Search for the cell housing the specified text and yield its (X, Y) center coordinate. 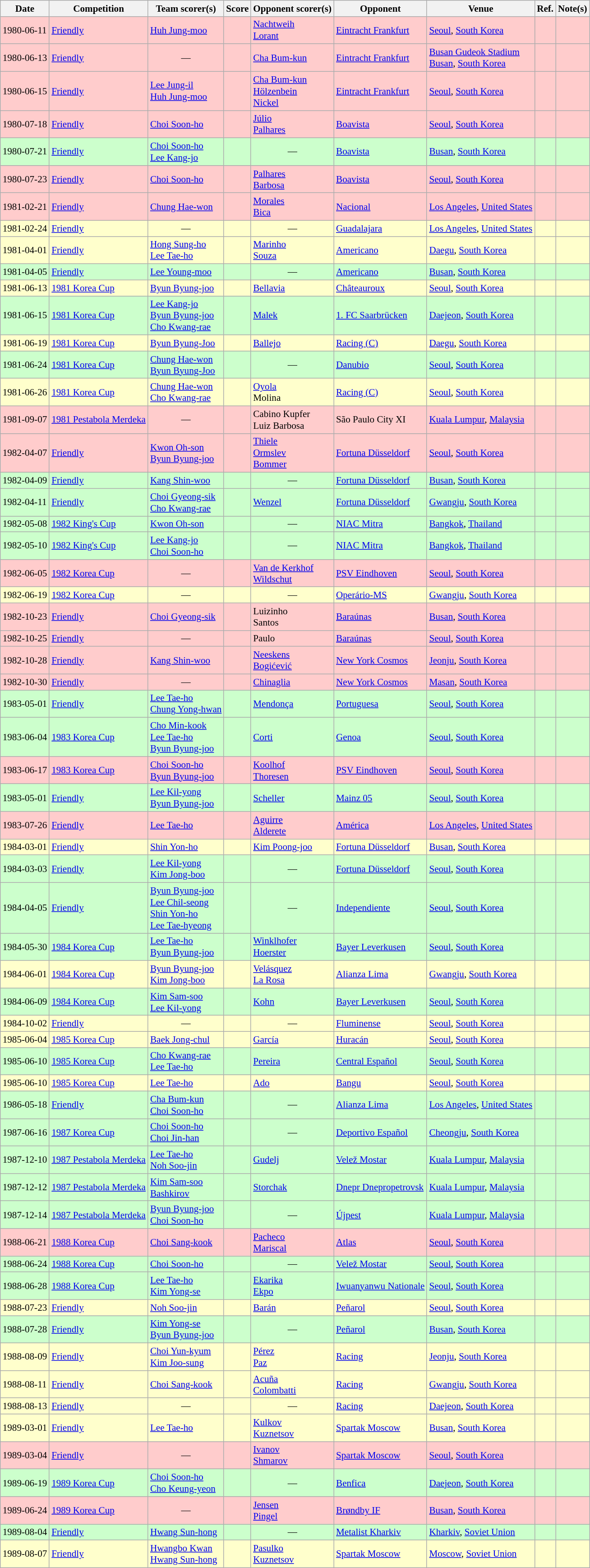
Choi Yun-kyum Kim Joo-sung (186, 1357)
Mendonça (292, 704)
Wenzel (292, 502)
Thiele Ormslev Bommer (292, 453)
Ref. (545, 8)
Portuguesa (380, 704)
Lee Kang-jo Byun Byung-joo Cho Kwang-rae (186, 315)
Hwang Sun-hong (186, 1532)
Châteauroux (380, 288)
1989-08-04 (25, 1532)
1989-03-01 (25, 1428)
1980-07-23 (25, 179)
Dnepr Dnepropetrovsk (380, 1187)
1986-05-18 (25, 1105)
Choi Gyeong-sik Cho Kwang-rae (186, 502)
1982-04-11 (25, 502)
1981-09-07 (25, 420)
Aguirre Alderete (292, 825)
Kim Sam-soo Bashkirov (186, 1187)
1989-06-24 (25, 1510)
Acuña Colombatti (292, 1384)
Lee Tae-ho Chung Yong-hwan (186, 704)
Van de Kerkhof Wildschut (292, 573)
1981-06-15 (25, 315)
1984-10-02 (25, 1024)
1988-06-28 (25, 1285)
Pasulko Kuznetsov (292, 1554)
Lee Jung-il Huh Jung-moo (186, 91)
Baek Jong-chul (186, 1039)
Kim Poong-joo (292, 847)
Central Español (380, 1062)
1988-08-09 (25, 1357)
1987-06-16 (25, 1132)
1982-10-30 (25, 682)
1982-10-28 (25, 660)
Masan, South Korea (481, 682)
Hwangbo Kwan Hwang Sun-hong (186, 1554)
1989-08-07 (25, 1554)
Paulo (292, 638)
Kwon Oh-son Byun Byung-joo (186, 453)
Iwuanyanwu Nationale (380, 1285)
Cha Bum-kun (292, 58)
1981-04-01 (25, 250)
Busan Gudeok StadiumBusan, South Korea (481, 58)
Byun Byung-joo Choi Soon-ho (186, 1215)
Malek (292, 315)
Kharkiv, Soviet Union (481, 1532)
Kulkov Kuznetsov (292, 1428)
Lee Kang-jo Choi Soon-ho (186, 546)
1988-07-23 (25, 1307)
Palhares Barbosa (292, 179)
Kwon Oh-son (186, 524)
Cha Bum-kun Hölzenbein Nickel (292, 91)
1981-02-24 (25, 228)
Ballejo (292, 343)
Competition (98, 8)
1988-07-28 (25, 1330)
1984-03-01 (25, 847)
1989-03-04 (25, 1455)
1988-06-21 (25, 1242)
1980-07-21 (25, 152)
Pereira (292, 1062)
Venue (481, 8)
Cho Min-kook Lee Tae-ho Byun Byung-joo (186, 737)
Luizinho Santos (292, 617)
Cabino Kupfer Luiz Barbosa (292, 420)
Lee Tae-ho Noh Soo-jin (186, 1160)
Kohn (292, 1002)
1981-06-24 (25, 365)
García (292, 1039)
Kim Sam-soo Lee Kil-yong (186, 1002)
Guadalajara (380, 228)
Chung Hae-won Byun Byung-Joo (186, 365)
1981-02-21 (25, 207)
Oyola Molina (292, 392)
Nacional (380, 207)
Independiente (380, 908)
Neeskens Bogićević (292, 660)
Byun Byung-joo Kim Jong-boo (186, 974)
Bangu (380, 1083)
Kim Yong-se Byun Byung-joo (186, 1330)
1983-07-26 (25, 825)
Lee Tae-ho Kim Yong-se (186, 1285)
1988-06-24 (25, 1264)
Winklhofer Hoerster (292, 947)
Fluminense (380, 1024)
Date (25, 8)
Chung Hae-won (186, 207)
1982-04-07 (25, 453)
Opponent scorer(s) (292, 8)
Byun Byung-Joo (186, 343)
1982-06-05 (25, 573)
Metalist Kharkiv (380, 1532)
Júlio Palhares (292, 125)
1985-06-04 (25, 1039)
1982-10-23 (25, 617)
Huh Jung-moo (186, 30)
Team scorer(s) (186, 8)
São Paulo City XI (380, 420)
1983-06-04 (25, 737)
Cho Kwang-rae Lee Tae-ho (186, 1062)
1980-06-13 (25, 58)
Storchak (292, 1187)
1988-08-11 (25, 1384)
Gudelj (292, 1160)
Scheller (292, 798)
Deportivo Español (380, 1132)
Benfica (380, 1483)
Marinho Souza (292, 250)
Jensen Pingel (292, 1510)
Brøndby IF (380, 1510)
1981-06-13 (25, 288)
Velásquez La Rosa (292, 974)
Genoa (380, 737)
1987 Korea Cup (98, 1132)
Byun Byung-joo (186, 288)
1988-08-13 (25, 1406)
Moscow, Soviet Union (481, 1554)
Huracán (380, 1039)
Chung Hae-won Cho Kwang-rae (186, 392)
1980-06-15 (25, 91)
Lee Kil-yong Byun Byung-joo (186, 798)
Barán (292, 1307)
Score (237, 8)
Cha Bum-kun Choi Soon-ho (186, 1105)
1982-10-25 (25, 638)
1984-04-05 (25, 908)
Shin Yon-ho (186, 847)
1982-04-09 (25, 480)
1980-06-11 (25, 30)
1981-04-05 (25, 272)
1982-05-10 (25, 546)
Hong Sung-ho Lee Tae-ho (186, 250)
Cheongju, South Korea (481, 1132)
Operário-MS (380, 595)
1989-06-19 (25, 1483)
Lee Young-moo (186, 272)
Koolhof Thoresen (292, 770)
Choi Gyeong-sik (186, 617)
Bellavia (292, 288)
1982-06-19 (25, 595)
Ado (292, 1083)
1987-12-14 (25, 1215)
1984-06-09 (25, 1002)
Choi Soon-ho Choi Jin-han (186, 1132)
1984-05-30 (25, 947)
Opponent (380, 8)
Ekarika Ekpo (292, 1285)
Choi Soon-ho Lee Kang-jo (186, 152)
Note(s) (572, 8)
1981 Pestabola Merdeka (98, 420)
1983-06-17 (25, 770)
Nachtweih Lorant (292, 30)
Choi Soon-ho Cho Keung-yeon (186, 1483)
Lee Tae-ho Byun Byung-joo (186, 947)
Byun Byung-joo Lee Chil-seong Shin Yon-ho Lee Tae-hyeong (186, 908)
1987-12-10 (25, 1160)
1981-06-26 (25, 392)
1. FC Saarbrücken (380, 315)
Ivanov Shmarov (292, 1455)
Pérez Paz (292, 1357)
Atlas (380, 1242)
1987-12-12 (25, 1187)
Choi Soon-ho Byun Byung-joo (186, 770)
Mainz 05 (380, 798)
Noh Soo-jin (186, 1307)
1984-06-01 (25, 974)
Corti (292, 737)
Morales Bica (292, 207)
1980-07-18 (25, 125)
1981-06-19 (25, 343)
Újpest (380, 1215)
Danubio (380, 365)
Pacheco Mariscal (292, 1242)
América (380, 825)
Lee Kil-yong Kim Jong-boo (186, 868)
1984-03-03 (25, 868)
1982-05-08 (25, 524)
Chinaglia (292, 682)
